Pinpoint the cell where the given text exists, returning its [x, y] midpoint coordinate. 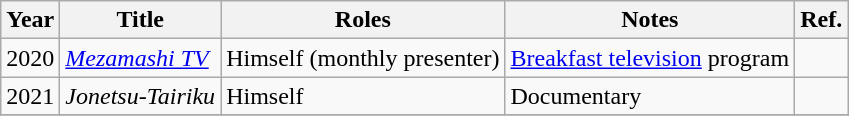
2020 [30, 58]
Himself (monthly presenter) [363, 58]
Notes [650, 20]
Mezamashi TV [140, 58]
Year [30, 20]
Himself [363, 96]
Roles [363, 20]
Ref. [822, 20]
Documentary [650, 96]
Jonetsu-Tairiku [140, 96]
Breakfast television program [650, 58]
2021 [30, 96]
Title [140, 20]
